Pinpoint the cell where the given text exists, returning its [X, Y] midpoint coordinate. 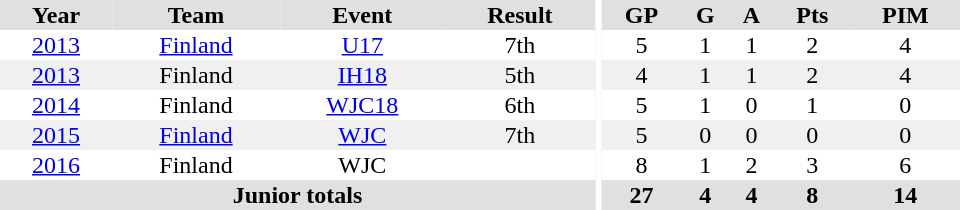
2016 [56, 165]
5th [520, 75]
GP [642, 15]
Result [520, 15]
G [705, 15]
PIM [906, 15]
A [752, 15]
3 [812, 165]
6 [906, 165]
WJC18 [362, 105]
14 [906, 195]
Pts [812, 15]
6th [520, 105]
27 [642, 195]
U17 [362, 45]
2014 [56, 105]
Team [196, 15]
2015 [56, 135]
IH18 [362, 75]
Year [56, 15]
Junior totals [298, 195]
Event [362, 15]
